Determine the (x, y) coordinate at the center of the cell enclosing the given text.  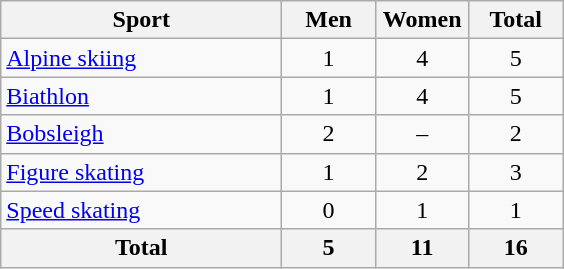
Bobsleigh (142, 134)
Women (422, 20)
0 (329, 210)
Sport (142, 20)
3 (516, 172)
Speed skating (142, 210)
Alpine skiing (142, 58)
Figure skating (142, 172)
Biathlon (142, 96)
16 (516, 248)
Men (329, 20)
11 (422, 248)
– (422, 134)
